Pinpoint the cell where the given text exists, returning its (X, Y) midpoint coordinate. 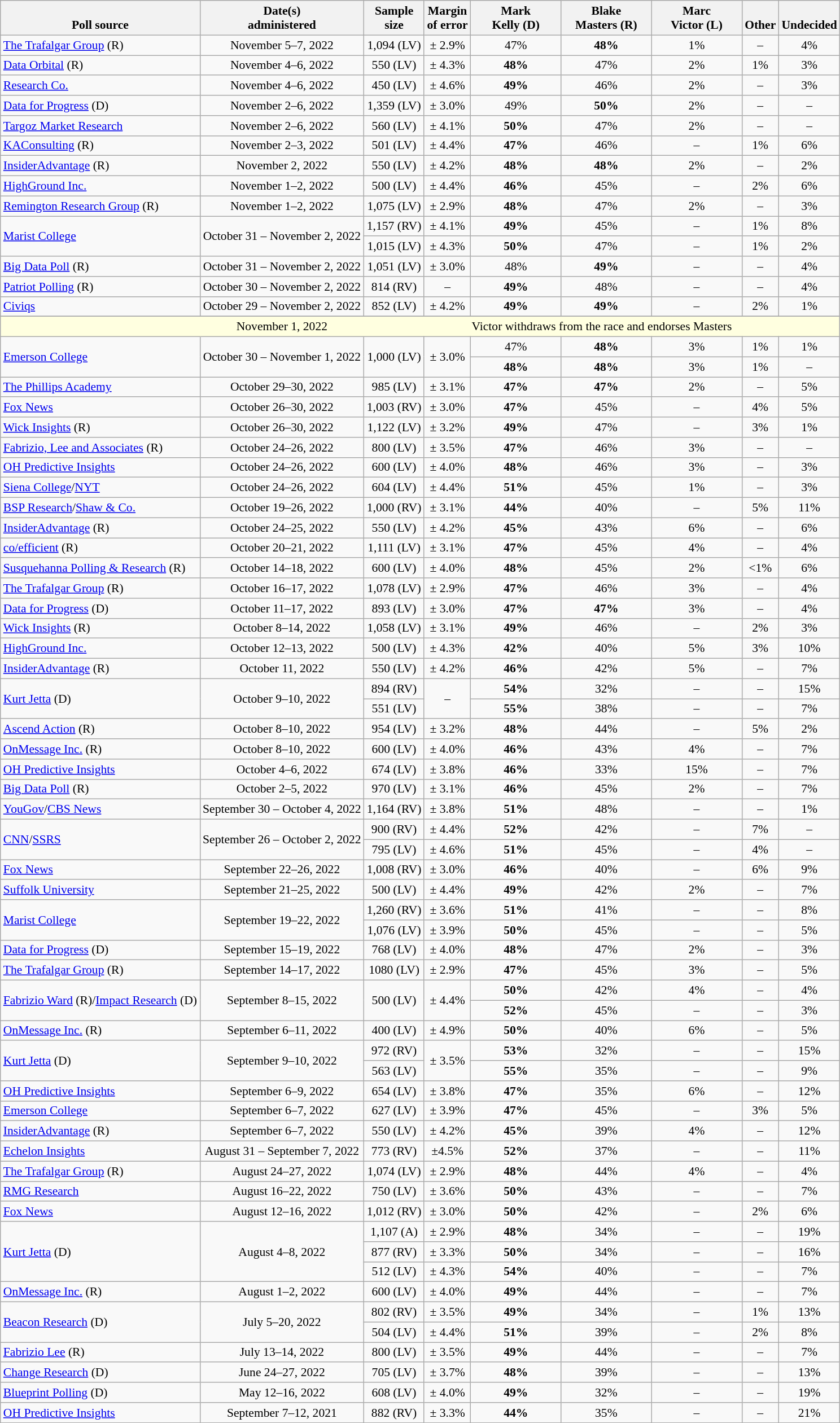
1,074 (LV) (394, 1171)
October 9–10, 2022 (282, 699)
The Phillips Academy (100, 387)
May 12–16, 2022 (282, 1393)
Suffolk University (100, 890)
53% (516, 1051)
July 13–14, 2022 (282, 1352)
October 2–5, 2022 (282, 789)
September 6–9, 2022 (282, 1091)
BlakeMasters (R) (606, 18)
June 24–27, 2022 (282, 1373)
551 (LV) (394, 709)
KAConsulting (R) (100, 146)
September 9–10, 2022 (282, 1061)
August 4–8, 2022 (282, 1252)
October 14–18, 2022 (282, 568)
September 21–25, 2022 (282, 890)
900 (RV) (394, 830)
882 (RV) (394, 1413)
Samplesize (394, 18)
16% (809, 1252)
Fabrizio, Lee and Associates (R) (100, 448)
1,164 (RV) (394, 809)
400 (LV) (394, 1031)
October 29 – November 2, 2022 (282, 307)
± 4.9% (447, 1031)
1,107 (A) (394, 1232)
1,003 (RV) (394, 408)
450 (LV) (394, 86)
1,260 (RV) (394, 910)
RMG Research (100, 1192)
1,000 (RV) (394, 508)
Date(s)administered (282, 18)
852 (LV) (394, 307)
41% (606, 910)
Poll source (100, 18)
750 (LV) (394, 1192)
September 6–11, 2022 (282, 1031)
1,000 (LV) (394, 357)
November 5–7, 2022 (282, 45)
<1% (760, 568)
893 (LV) (394, 608)
894 (RV) (394, 689)
1,111 (LV) (394, 548)
1,051 (LV) (394, 266)
985 (LV) (394, 387)
September 15–19, 2022 (282, 950)
Echelon Insights (100, 1151)
1,078 (LV) (394, 588)
October 24–25, 2022 (282, 528)
September 14–17, 2022 (282, 970)
October 12–13, 2022 (282, 649)
Other (760, 18)
July 5–20, 2022 (282, 1322)
504 (LV) (394, 1332)
21% (809, 1413)
September 19–22, 2022 (282, 920)
October 11–17, 2022 (282, 608)
CNN/SSRS (100, 840)
BSP Research/Shaw & Co. (100, 508)
608 (LV) (394, 1393)
August 16–22, 2022 (282, 1192)
1,015 (LV) (394, 247)
1,012 (RV) (394, 1212)
Fabrizio Lee (R) (100, 1352)
November 2, 2022 (282, 166)
1080 (LV) (394, 970)
MarcVictor (L) (697, 18)
Fabrizio Ward (R)/Impact Research (D) (100, 1000)
Data Orbital (R) (100, 65)
August 31 – September 7, 2022 (282, 1151)
1,058 (LV) (394, 628)
954 (LV) (394, 729)
814 (RV) (394, 287)
MarkKelly (D) (516, 18)
Patriot Polling (R) (100, 287)
Blueprint Polling (D) (100, 1393)
773 (RV) (394, 1151)
1,075 (LV) (394, 206)
38% (606, 709)
August 12–16, 2022 (282, 1212)
October 11, 2022 (282, 669)
802 (RV) (394, 1312)
674 (LV) (394, 769)
1,122 (LV) (394, 427)
October 20–21, 2022 (282, 548)
627 (LV) (394, 1111)
September 26 – October 2, 2022 (282, 840)
1,076 (LV) (394, 930)
Research Co. (100, 86)
705 (LV) (394, 1373)
Siena College/NYT (100, 488)
1,008 (RV) (394, 870)
972 (RV) (394, 1051)
Change Research (D) (100, 1373)
September 22–26, 2022 (282, 870)
970 (LV) (394, 789)
October 30 – November 1, 2022 (282, 357)
± 3.7% (447, 1373)
512 (LV) (394, 1272)
co/efficient (R) (100, 548)
October 16–17, 2022 (282, 588)
563 (LV) (394, 1071)
Susquehanna Polling & Research (R) (100, 568)
September 7–12, 2021 (282, 1413)
YouGov/CBS News (100, 809)
±4.5% (447, 1151)
August 1–2, 2022 (282, 1292)
Ascend Action (R) (100, 729)
November 2–3, 2022 (282, 146)
Targoz Market Research (100, 126)
1,157 (RV) (394, 226)
September 30 – October 4, 2022 (282, 809)
November 1, 2022 (282, 327)
October 29–30, 2022 (282, 387)
Remington Research Group (R) (100, 206)
1,359 (LV) (394, 106)
September 8–15, 2022 (282, 1000)
October 19–26, 2022 (282, 508)
October 8–14, 2022 (282, 628)
1,094 (LV) (394, 45)
604 (LV) (394, 488)
August 24–27, 2022 (282, 1171)
37% (606, 1151)
501 (LV) (394, 146)
560 (LV) (394, 126)
10% (809, 649)
654 (LV) (394, 1091)
October 30 – November 2, 2022 (282, 287)
795 (LV) (394, 850)
Victor withdraws from the race and endorses Masters (602, 327)
33% (606, 769)
Beacon Research (D) (100, 1322)
Marginof error (447, 18)
768 (LV) (394, 950)
Undecided (809, 18)
Civiqs (100, 307)
October 4–6, 2022 (282, 769)
877 (RV) (394, 1252)
